Return the (x, y) coordinate for the center point of the cell that contains the specified text.  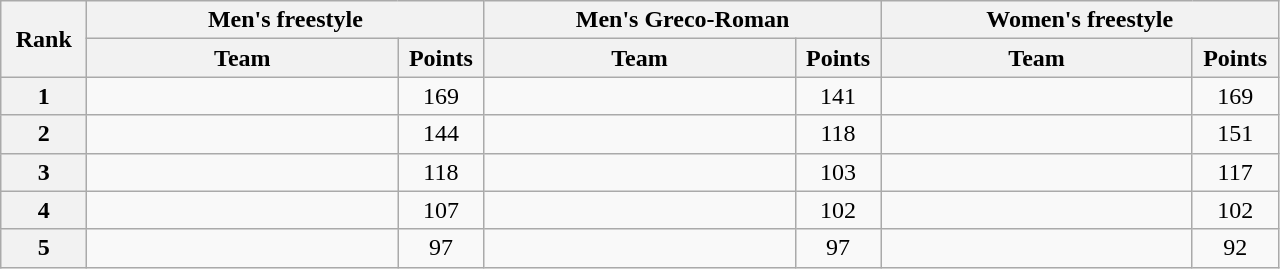
107 (441, 210)
103 (838, 172)
4 (44, 210)
5 (44, 248)
Men's Greco-Roman (682, 20)
2 (44, 134)
144 (441, 134)
151 (1235, 134)
141 (838, 96)
1 (44, 96)
Men's freestyle (286, 20)
117 (1235, 172)
Rank (44, 39)
Women's freestyle (1080, 20)
92 (1235, 248)
3 (44, 172)
